Pinpoint the cell where the given text exists, returning its (X, Y) midpoint coordinate. 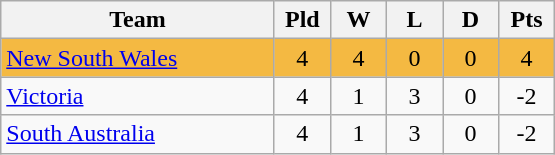
Victoria (138, 96)
South Australia (138, 134)
Pld (302, 20)
Pts (527, 20)
L (414, 20)
D (470, 20)
W (358, 20)
Team (138, 20)
New South Wales (138, 58)
